Capture the cell that displays the provided text and extract its (X, Y) central coordinate. 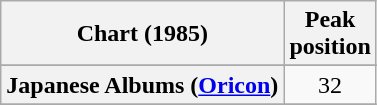
32 (330, 85)
Chart (1985) (142, 34)
Peakposition (330, 34)
Japanese Albums (Oricon) (142, 85)
